Provide the [X, Y] coordinate of the cell's center where the given text is located.  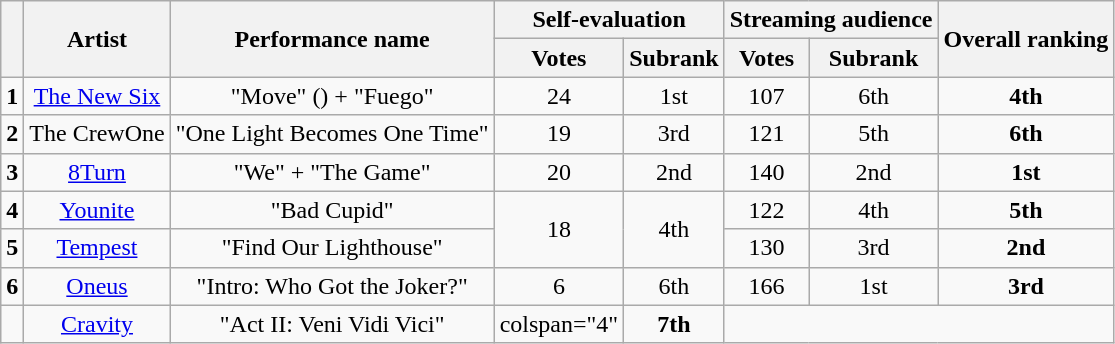
7th [674, 324]
1 [12, 96]
24 [559, 96]
Overall ranking [1026, 39]
"Intro: Who Got the Joker?" [332, 286]
Performance name [332, 39]
"Find Our Lighthouse" [332, 248]
"We" + "The Game" [332, 172]
19 [559, 134]
122 [766, 210]
The CrewOne [97, 134]
"Act II: Veni Vidi Vici" [332, 324]
3 [12, 172]
Self-evaluation [609, 20]
Oneus [97, 286]
Artist [97, 39]
The New Six [97, 96]
Streaming audience [831, 20]
140 [766, 172]
8Turn [97, 172]
2 [12, 134]
107 [766, 96]
Younite [97, 210]
"Move" () + "Fuego" [332, 96]
"Bad Cupid" [332, 210]
166 [766, 286]
130 [766, 248]
colspan="4" [559, 324]
Tempest [97, 248]
18 [559, 229]
20 [559, 172]
Cravity [97, 324]
5 [12, 248]
121 [766, 134]
"One Light Becomes One Time" [332, 134]
4 [12, 210]
